Output the [X, Y] coordinate of the center of the cell containing the given text.  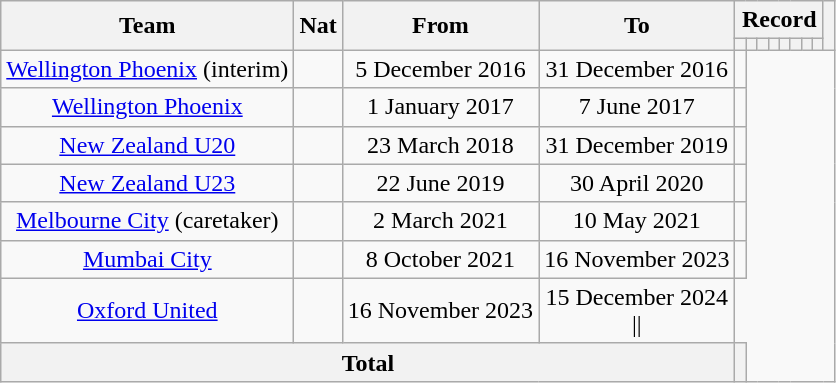
Wellington Phoenix [148, 107]
To [637, 26]
Total [368, 362]
Oxford United [148, 310]
31 December 2016 [637, 69]
2 March 2021 [440, 221]
Record [779, 20]
5 December 2016 [440, 69]
Mumbai City [148, 259]
1 January 2017 [440, 107]
New Zealand U20 [148, 145]
Team [148, 26]
15 December 2024 || [637, 310]
Wellington Phoenix (interim) [148, 69]
31 December 2019 [637, 145]
8 October 2021 [440, 259]
23 March 2018 [440, 145]
From [440, 26]
New Zealand U23 [148, 183]
10 May 2021 [637, 221]
Melbourne City (caretaker) [148, 221]
22 June 2019 [440, 183]
Nat [318, 26]
7 June 2017 [637, 107]
30 April 2020 [637, 183]
